From the cell containing the given text, extract its center point as (X, Y) coordinate. 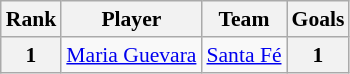
Goals (318, 19)
Team (244, 19)
Maria Guevara (131, 55)
Player (131, 19)
Rank (32, 19)
Santa Fé (244, 55)
